Detect which cell encompasses the target text, then output its (X, Y) center coordinate. 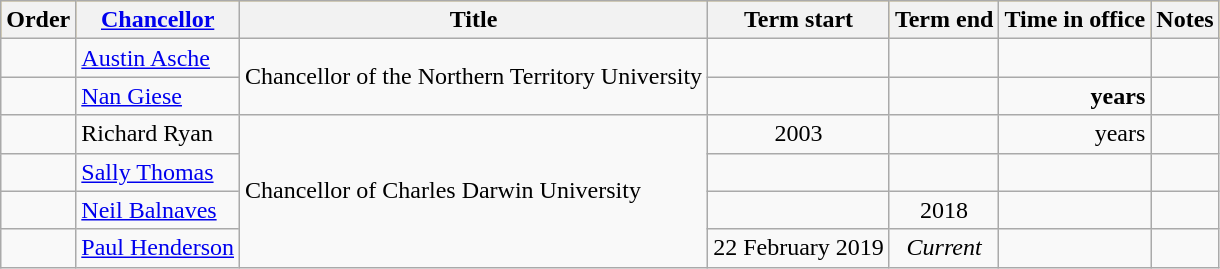
Chancellor (158, 20)
Time in office (1075, 20)
22 February 2019 (799, 248)
Term start (799, 20)
Notes (1185, 20)
2018 (944, 210)
2003 (799, 134)
Term end (944, 20)
Sally Thomas (158, 172)
Paul Henderson (158, 248)
Current (944, 248)
Austin Asche (158, 58)
Neil Balnaves (158, 210)
Chancellor of Charles Darwin University (474, 191)
Nan Giese (158, 96)
Chancellor of the Northern Territory University (474, 77)
Richard Ryan (158, 134)
Title (474, 20)
Order (38, 20)
